Provide the (X, Y) coordinate of the cell's center where the given text is located.  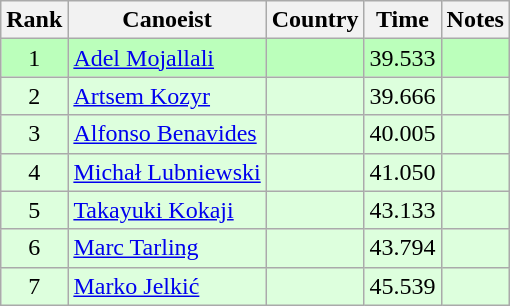
1 (34, 58)
Canoeist (167, 20)
Takayuki Kokaji (167, 210)
Time (402, 20)
43.794 (402, 248)
Country (315, 20)
Michał Lubniewski (167, 172)
6 (34, 248)
4 (34, 172)
5 (34, 210)
Marc Tarling (167, 248)
Rank (34, 20)
39.666 (402, 96)
Adel Mojallali (167, 58)
40.005 (402, 134)
3 (34, 134)
Marko Jelkić (167, 286)
39.533 (402, 58)
Notes (475, 20)
2 (34, 96)
45.539 (402, 286)
7 (34, 286)
43.133 (402, 210)
Alfonso Benavides (167, 134)
Artsem Kozyr (167, 96)
41.050 (402, 172)
